Determine the (X, Y) coordinate at the center of the cell enclosing the given text.  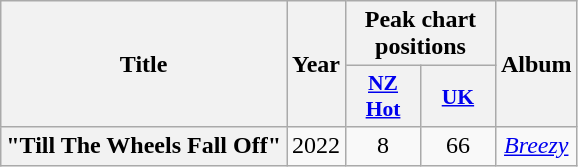
Peak chart positions (421, 34)
Year (316, 64)
"Till The Wheels Fall Off" (144, 146)
2022 (316, 146)
UK (458, 96)
8 (384, 146)
66 (458, 146)
NZHot (384, 96)
Breezy (536, 146)
Title (144, 64)
Album (536, 64)
